Extract the (X, Y) coordinate from the center of the cell holding the provided text.  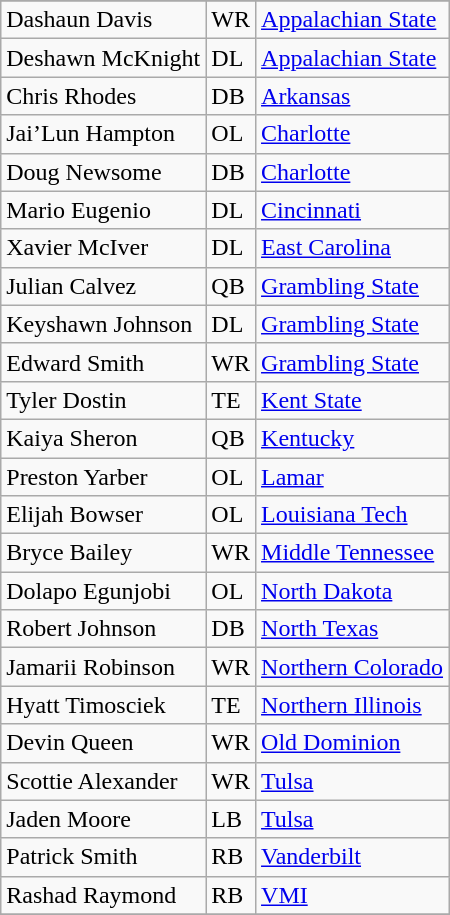
Northern Illinois (352, 705)
Kentucky (352, 438)
Jaden Moore (104, 819)
Dolapo Egunjobi (104, 591)
Vanderbilt (352, 857)
Doug Newsome (104, 172)
Jamarii Robinson (104, 667)
Cincinnati (352, 210)
Devin Queen (104, 743)
Patrick Smith (104, 857)
Arkansas (352, 96)
Kent State (352, 400)
Middle Tennessee (352, 553)
Hyatt Timosciek (104, 705)
Elijah Bowser (104, 515)
Kaiya Sheron (104, 438)
Mario Eugenio (104, 210)
North Texas (352, 629)
Rashad Raymond (104, 895)
Scottie Alexander (104, 781)
Chris Rhodes (104, 96)
Jai’Lun Hampton (104, 134)
East Carolina (352, 248)
VMI (352, 895)
North Dakota (352, 591)
Keyshawn Johnson (104, 324)
Lamar (352, 477)
Bryce Bailey (104, 553)
Preston Yarber (104, 477)
Julian Calvez (104, 286)
Northern Colorado (352, 667)
Xavier McIver (104, 248)
Edward Smith (104, 362)
Robert Johnson (104, 629)
Dashaun Davis (104, 20)
Old Dominion (352, 743)
LB (231, 819)
Louisiana Tech (352, 515)
Tyler Dostin (104, 400)
Deshawn McKnight (104, 58)
